Detect which cell encompasses the target text, then output its (X, Y) center coordinate. 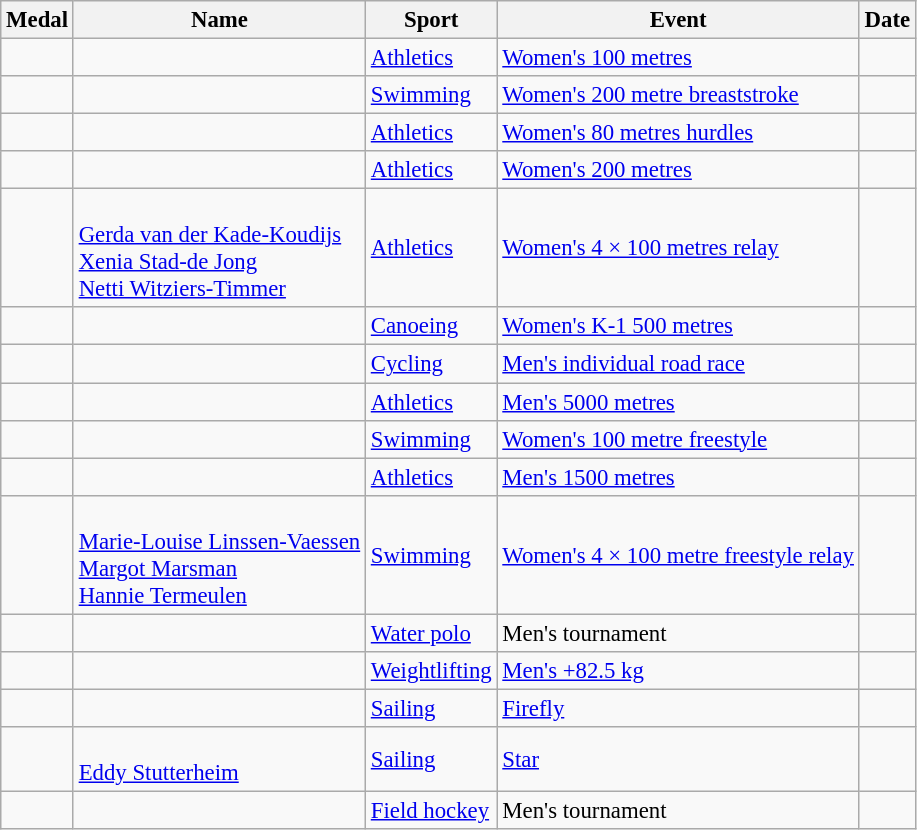
Women's 4 × 100 metres relay (678, 248)
Star (678, 760)
Women's 200 metres (678, 170)
Medal (38, 20)
Women's K-1 500 metres (678, 327)
Firefly (678, 708)
Eddy Stutterheim (219, 760)
Field hockey (431, 810)
Women's 4 × 100 metre freestyle relay (678, 554)
Water polo (431, 633)
Gerda van der Kade-KoudijsXenia Stad-de JongNetti Witziers-Timmer (219, 248)
Cycling (431, 364)
Women's 200 metre breaststroke (678, 95)
Marie-Louise Linssen-VaessenMargot MarsmanHannie Termeulen (219, 554)
Men's 5000 metres (678, 402)
Sport (431, 20)
Men's 1500 metres (678, 477)
Women's 100 metre freestyle (678, 439)
Women's 100 metres (678, 58)
Men's individual road race (678, 364)
Men's +82.5 kg (678, 671)
Event (678, 20)
Name (219, 20)
Women's 80 metres hurdles (678, 133)
Date (887, 20)
Canoeing (431, 327)
Weightlifting (431, 671)
